Identify which cell holds the provided text, then report its (x, y) central coordinate. 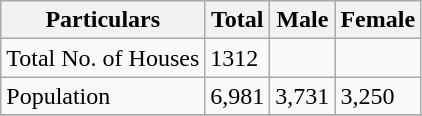
Male (302, 20)
Female (378, 20)
Particulars (103, 20)
Total No. of Houses (103, 58)
1312 (238, 58)
Total (238, 20)
6,981 (238, 96)
3,250 (378, 96)
Population (103, 96)
3,731 (302, 96)
